Detect which cell encompasses the target text, then output its (x, y) center coordinate. 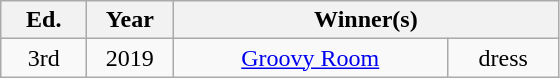
3rd (44, 58)
dress (504, 58)
Groovy Room (310, 58)
Year (130, 20)
Winner(s) (366, 20)
2019 (130, 58)
Ed. (44, 20)
